Detect which cell encompasses the target text, then output its (x, y) center coordinate. 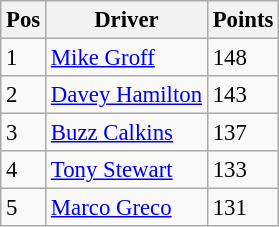
Tony Stewart (127, 170)
Points (242, 20)
5 (24, 208)
1 (24, 58)
Buzz Calkins (127, 133)
4 (24, 170)
Driver (127, 20)
143 (242, 95)
137 (242, 133)
148 (242, 58)
2 (24, 95)
Davey Hamilton (127, 95)
Pos (24, 20)
133 (242, 170)
131 (242, 208)
Mike Groff (127, 58)
3 (24, 133)
Marco Greco (127, 208)
